Capture the cell that displays the provided text and extract its (x, y) central coordinate. 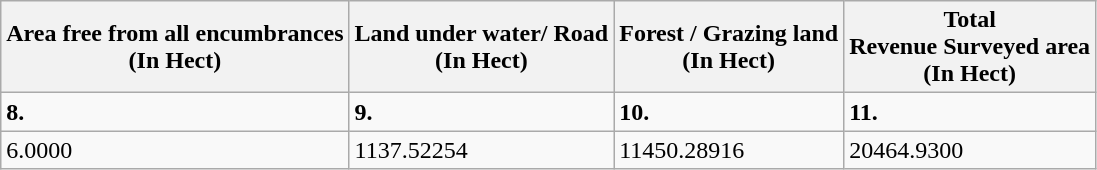
Land under water/ Road(In Hect) (482, 47)
20464.9300 (970, 150)
11. (970, 112)
10. (729, 112)
1137.52254 (482, 150)
Forest / Grazing land(In Hect) (729, 47)
6.0000 (175, 150)
8. (175, 112)
TotalRevenue Surveyed area(In Hect) (970, 47)
Area free from all encumbrances(In Hect) (175, 47)
11450.28916 (729, 150)
9. (482, 112)
